Capture the cell that displays the provided text and extract its [x, y] central coordinate. 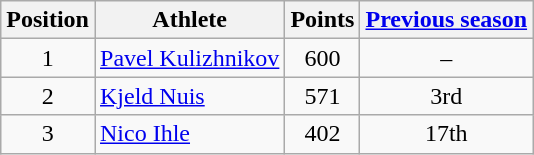
3 [48, 134]
1 [48, 58]
Pavel Kulizhnikov [189, 58]
Previous season [446, 20]
Athlete [189, 20]
571 [322, 96]
Points [322, 20]
600 [322, 58]
17th [446, 134]
402 [322, 134]
Kjeld Nuis [189, 96]
Nico Ihle [189, 134]
Position [48, 20]
2 [48, 96]
– [446, 58]
3rd [446, 96]
